Search for the cell housing the specified text and yield its (x, y) center coordinate. 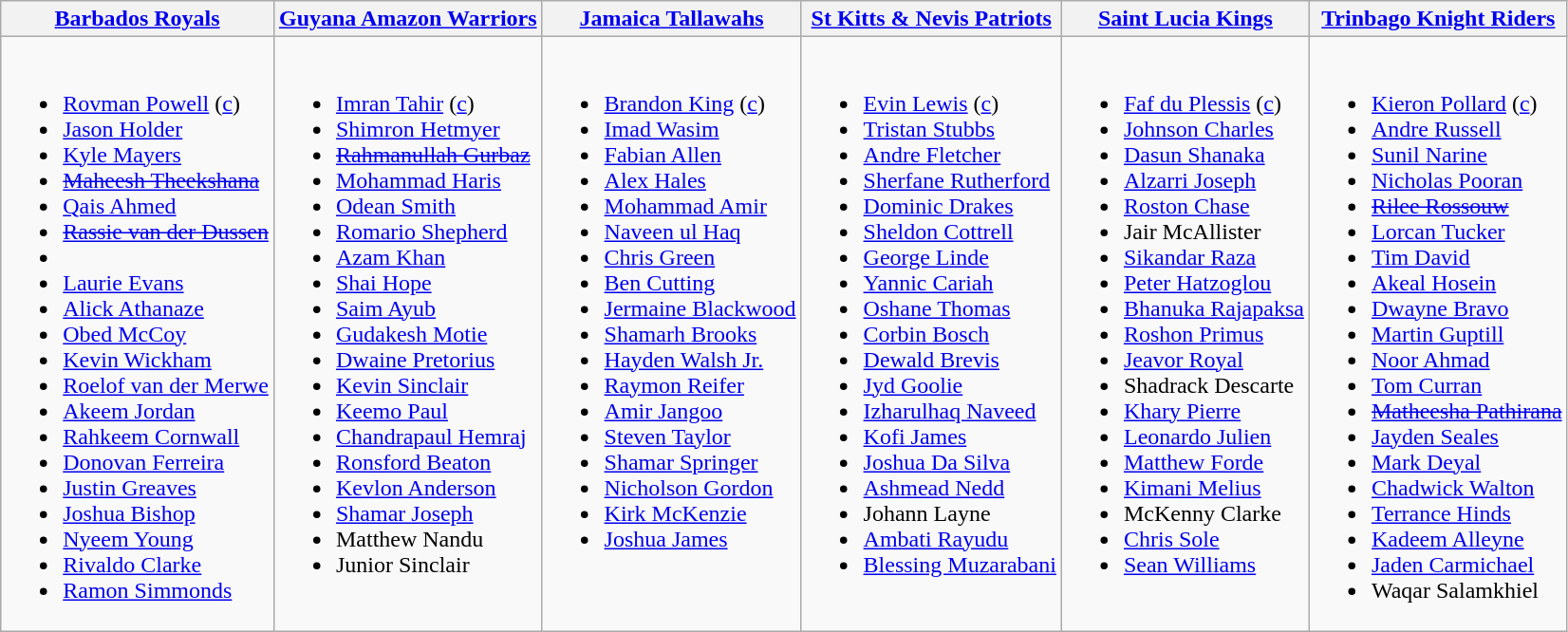
Guyana Amazon Warriors (408, 19)
Barbados Royals (138, 19)
Trinbago Knight Riders (1438, 19)
Jamaica Tallawahs (672, 19)
St Kitts & Nevis Patriots (931, 19)
Saint Lucia Kings (1185, 19)
